Provide the [x, y] coordinate of the cell's center where the given text is located.  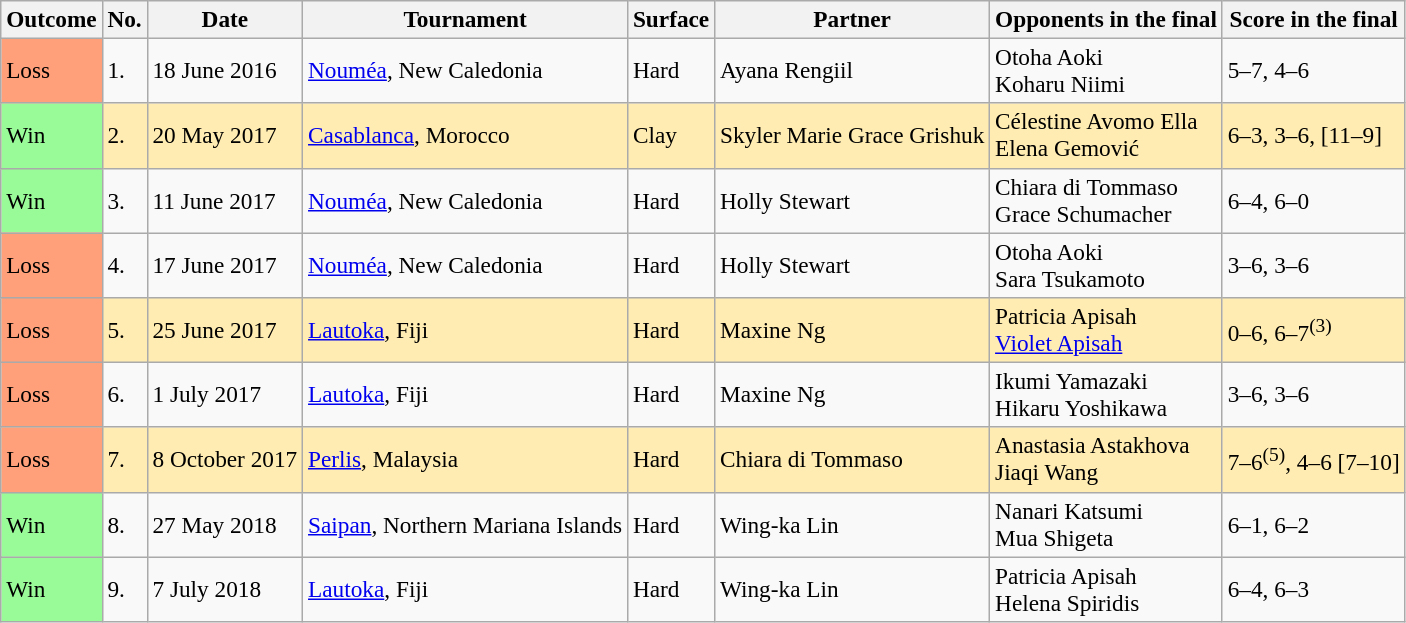
Saipan, Northern Mariana Islands [466, 524]
Chiara di Tommaso [852, 460]
Opponents in the final [1106, 19]
Ayana Rengiil [852, 70]
Célestine Avomo Ella Elena Gemović [1106, 136]
6–3, 3–6, [11–9] [1314, 136]
3. [124, 200]
Casablanca, Morocco [466, 136]
Partner [852, 19]
Outcome [52, 19]
18 June 2016 [225, 70]
7. [124, 460]
8 October 2017 [225, 460]
7 July 2018 [225, 588]
Skyler Marie Grace Grishuk [852, 136]
6–4, 6–3 [1314, 588]
0–6, 6–7(3) [1314, 330]
11 June 2017 [225, 200]
Score in the final [1314, 19]
Patricia Apisah Helena Spiridis [1106, 588]
9. [124, 588]
2. [124, 136]
27 May 2018 [225, 524]
Patricia Apisah Violet Apisah [1106, 330]
Date [225, 19]
Tournament [466, 19]
25 June 2017 [225, 330]
4. [124, 264]
Otoha Aoki Koharu Niimi [1106, 70]
Anastasia Astakhova Jiaqi Wang [1106, 460]
Ikumi Yamazaki Hikaru Yoshikawa [1106, 394]
5. [124, 330]
No. [124, 19]
7–6(5), 4–6 [7–10] [1314, 460]
Otoha Aoki Sara Tsukamoto [1106, 264]
Nanari Katsumi Mua Shigeta [1106, 524]
6. [124, 394]
Surface [672, 19]
17 June 2017 [225, 264]
1 July 2017 [225, 394]
Clay [672, 136]
6–1, 6–2 [1314, 524]
6–4, 6–0 [1314, 200]
Perlis, Malaysia [466, 460]
5–7, 4–6 [1314, 70]
20 May 2017 [225, 136]
1. [124, 70]
Chiara di Tommaso Grace Schumacher [1106, 200]
8. [124, 524]
